Capture the cell that displays the provided text and extract its [x, y] central coordinate. 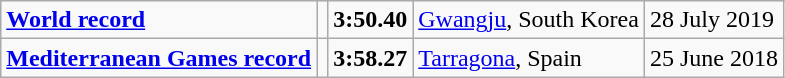
3:58.27 [370, 58]
World record [159, 20]
28 July 2019 [714, 20]
3:50.40 [370, 20]
25 June 2018 [714, 58]
Mediterranean Games record [159, 58]
Gwangju, South Korea [529, 20]
Tarragona, Spain [529, 58]
